Identify which cell holds the provided text, then report its [X, Y] central coordinate. 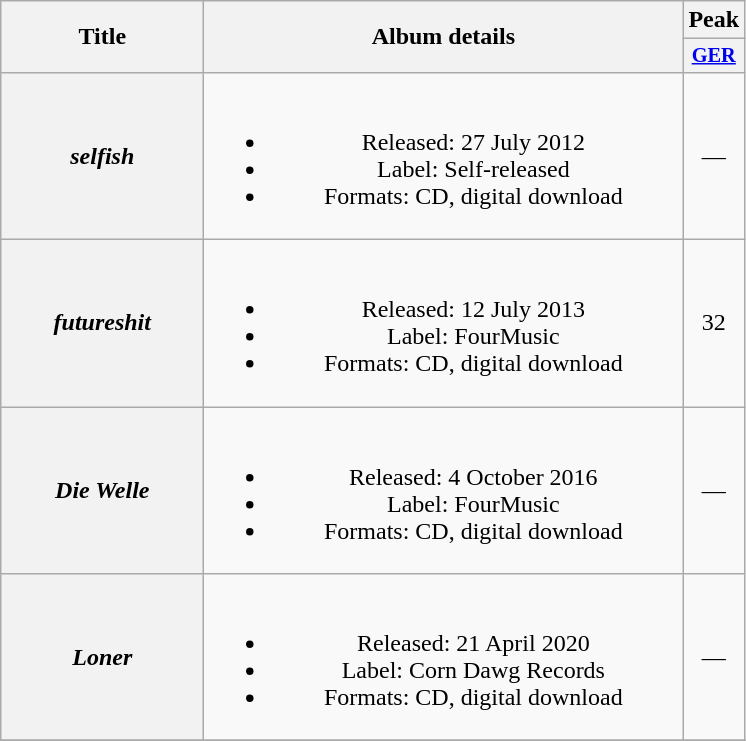
Released: 12 July 2013Label: FourMusicFormats: CD, digital download [444, 324]
32 [714, 324]
Released: 21 April 2020Label: Corn Dawg RecordsFormats: CD, digital download [444, 658]
GER [714, 56]
Loner [102, 658]
Title [102, 37]
Peak [714, 20]
Released: 4 October 2016Label: FourMusicFormats: CD, digital download [444, 490]
Die Welle [102, 490]
selfish [102, 156]
Released: 27 July 2012Label: Self-releasedFormats: CD, digital download [444, 156]
futureshit [102, 324]
Album details [444, 37]
